Scan for the cell matching the given text and deliver its (X, Y) coordinate at center. 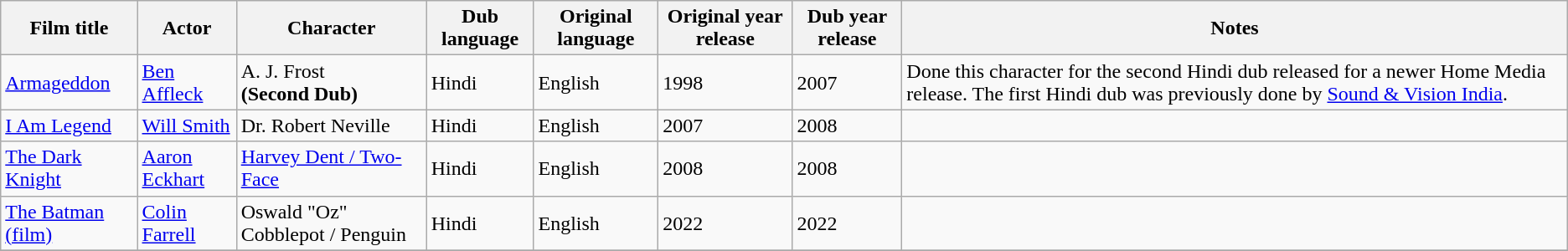
Armageddon (69, 82)
Character (332, 28)
Dub year release (848, 28)
A. J. Frost (Second Dub) (332, 82)
Ben Affleck (187, 82)
Aaron Eckhart (187, 169)
Harvey Dent / Two-Face (332, 169)
Actor (187, 28)
The Batman (film) (69, 223)
Will Smith (187, 125)
The Dark Knight (69, 169)
Dr. Robert Neville (332, 125)
I Am Legend (69, 125)
Notes (1235, 28)
Dub language (480, 28)
Film title (69, 28)
Original language (596, 28)
Oswald "Oz" Cobblepot / Penguin (332, 223)
Colin Farrell (187, 223)
Original year release (725, 28)
1998 (725, 82)
